Detect which cell encompasses the target text, then output its [X, Y] center coordinate. 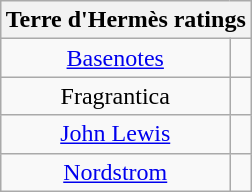
Basenotes [115, 58]
John Lewis [115, 134]
Fragrantica [115, 96]
Terre d'Hermès ratings [126, 20]
Nordstrom [115, 172]
